Locate the cell with the specified text and output its [x, y] center coordinate. 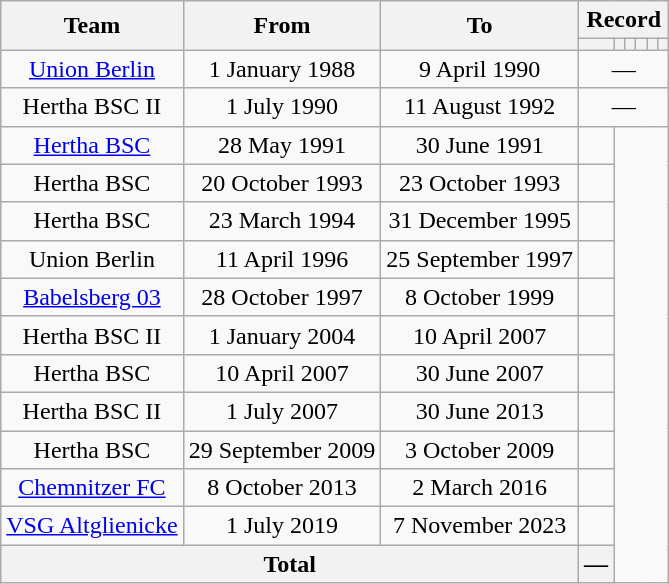
9 April 1990 [480, 69]
1 January 1988 [282, 69]
20 October 1993 [282, 183]
28 October 1997 [282, 297]
28 May 1991 [282, 145]
VSG Altglienicke [92, 526]
Babelsberg 03 [92, 297]
2 March 2016 [480, 488]
Total [290, 564]
8 October 2013 [282, 488]
3 October 2009 [480, 449]
7 November 2023 [480, 526]
30 June 2007 [480, 373]
11 April 1996 [282, 259]
31 December 1995 [480, 221]
29 September 2009 [282, 449]
1 July 2007 [282, 411]
1 January 2004 [282, 335]
Chemnitzer FC [92, 488]
To [480, 26]
30 June 2013 [480, 411]
8 October 1999 [480, 297]
11 August 1992 [480, 107]
30 June 1991 [480, 145]
23 October 1993 [480, 183]
1 July 2019 [282, 526]
23 March 1994 [282, 221]
Team [92, 26]
25 September 1997 [480, 259]
Record [624, 20]
1 July 1990 [282, 107]
From [282, 26]
